Scan for the cell matching the given text and deliver its (X, Y) coordinate at center. 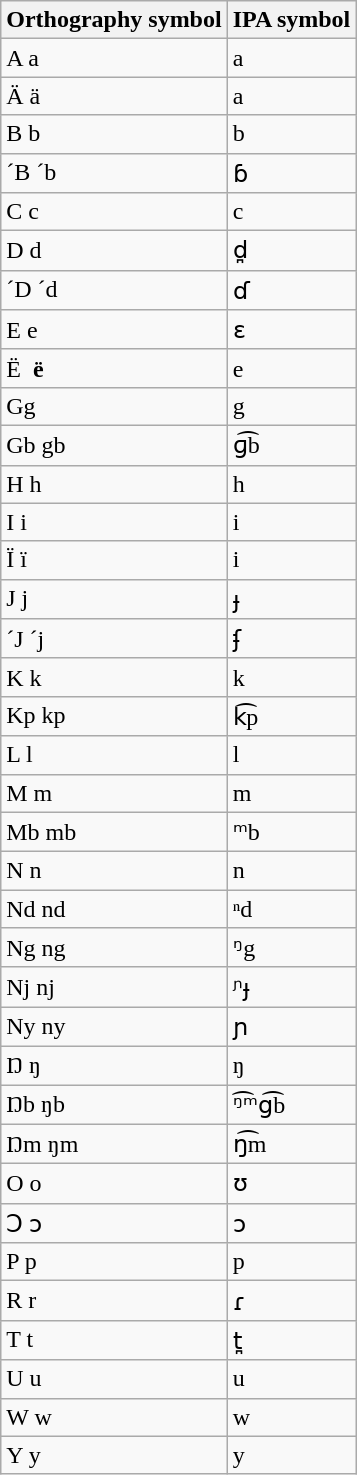
W w (114, 1417)
P p (114, 1262)
ʄ (292, 639)
p (292, 1262)
ɟ (292, 599)
´J ´j (114, 639)
ʊ (292, 1184)
k͡p (292, 716)
ɡ͡b (292, 445)
Gg (114, 406)
ᶮɟ (292, 987)
Nj nj (114, 987)
Nd nd (114, 909)
u (292, 1379)
Ŋb ŋb (114, 1104)
c (292, 212)
Ï ï (114, 560)
ŋ͡m (292, 1144)
ɗ (292, 290)
Ny ny (114, 1027)
w (292, 1417)
N n (114, 871)
Ŋ ŋ (114, 1065)
´D ´d (114, 290)
C c (114, 212)
Gb gb (114, 445)
T t (114, 1340)
ᵑg (292, 948)
Orthography symbol (114, 20)
´B ´b (114, 173)
H h (114, 484)
A a (114, 58)
Mb mb (114, 832)
k (292, 677)
Ŋm ŋm (114, 1144)
Ë ë (114, 368)
Ng ng (114, 948)
h (292, 484)
d̪ (292, 251)
Y y (114, 1455)
ɛ (292, 330)
ɔ (292, 1223)
D d (114, 251)
B b (114, 134)
ɓ (292, 173)
E e (114, 330)
ⁿd (292, 909)
m (292, 793)
U u (114, 1379)
ɾ (292, 1301)
ᵐb (292, 832)
J j (114, 599)
O o (114, 1184)
Ä ä (114, 96)
l (292, 755)
R r (114, 1301)
IPA symbol (292, 20)
y (292, 1455)
ŋ (292, 1065)
ᵑ͡ᵐg͡b (292, 1104)
e (292, 368)
M m (114, 793)
L l (114, 755)
ɲ (292, 1027)
Ͻ ɔ (114, 1223)
I i (114, 522)
n (292, 871)
b (292, 134)
t̪ (292, 1340)
K k (114, 677)
Kp kp (114, 716)
g (292, 406)
